Output the (x, y) coordinate of the center of the cell containing the given text.  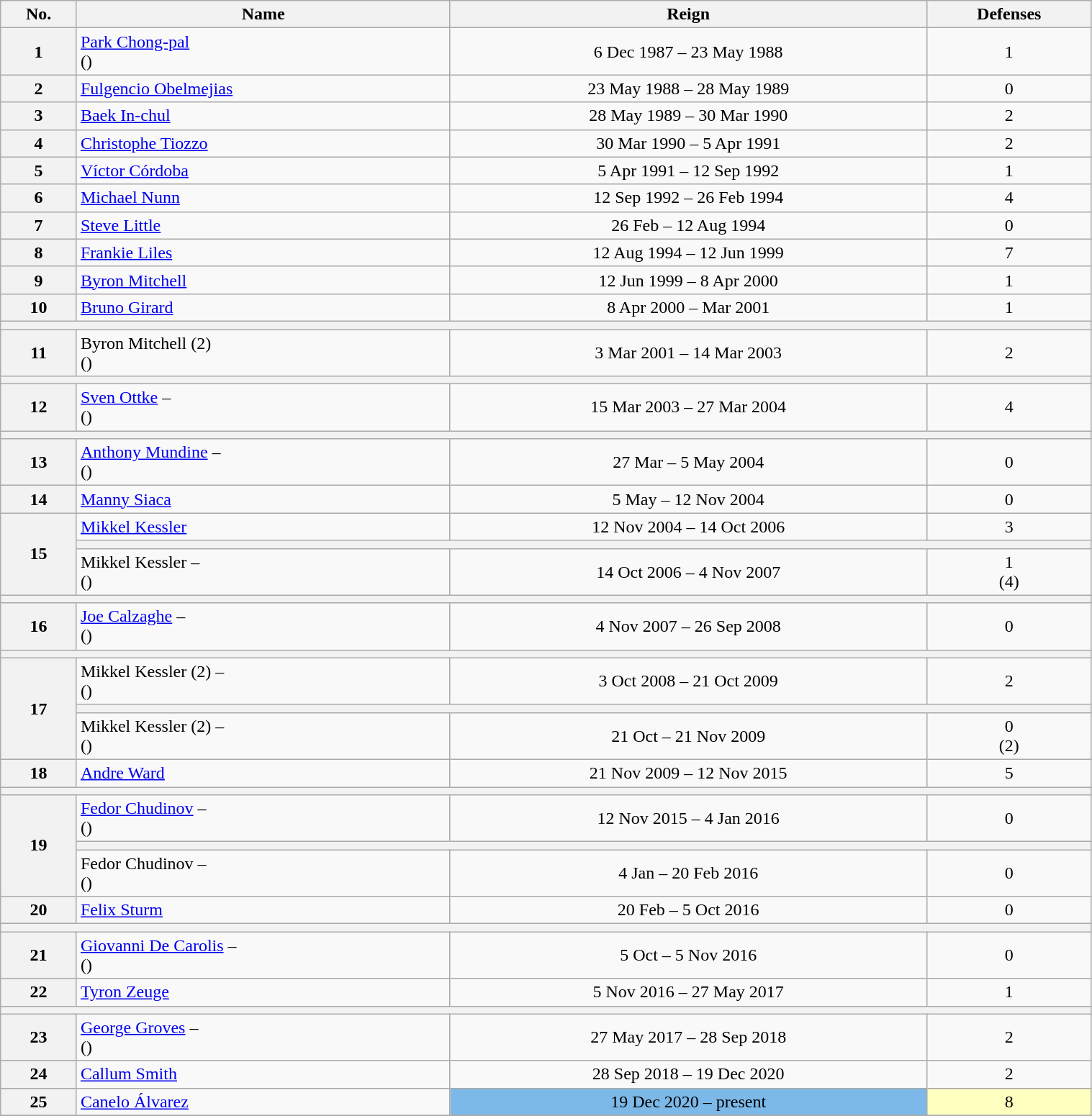
26 Feb – 12 Aug 1994 (688, 225)
Víctor Córdoba (263, 171)
0(2) (1009, 735)
23 May 1988 – 28 May 1989 (688, 89)
24 (39, 1074)
3 Oct 2008 – 21 Oct 2009 (688, 681)
20 Feb – 5 Oct 2016 (688, 910)
5 Apr 1991 – 12 Sep 1992 (688, 171)
21 Oct – 21 Nov 2009 (688, 735)
Name (263, 14)
Joe Calzaghe – () (263, 626)
28 Sep 2018 – 19 Dec 2020 (688, 1074)
21 Nov 2009 – 12 Nov 2015 (688, 773)
10 (39, 307)
Canelo Álvarez (263, 1102)
8 Apr 2000 – Mar 2001 (688, 307)
Mikkel Kessler (263, 527)
11 (39, 353)
12 Nov 2004 – 14 Oct 2006 (688, 527)
Bruno Girard (263, 307)
3 Mar 2001 – 14 Mar 2003 (688, 353)
Felix Sturm (263, 910)
Reign (688, 14)
Frankie Liles (263, 253)
Fulgencio Obelmejias (263, 89)
6 Dec 1987 – 23 May 1988 (688, 52)
Giovanni De Carolis – () (263, 956)
15 (39, 554)
12 Jun 1999 – 8 Apr 2000 (688, 280)
13 (39, 462)
1(4) (1009, 571)
6 (39, 198)
Byron Mitchell (2)() (263, 353)
17 (39, 708)
12 Sep 1992 – 26 Feb 1994 (688, 198)
12 Aug 1994 – 12 Jun 1999 (688, 253)
No. (39, 14)
27 Mar – 5 May 2004 (688, 462)
5 May – 12 Nov 2004 (688, 499)
12 Nov 2015 – 4 Jan 2016 (688, 819)
20 (39, 910)
Baek In-chul (263, 116)
14 (39, 499)
Steve Little (263, 225)
Manny Siaca (263, 499)
30 Mar 1990 – 5 Apr 1991 (688, 143)
Park Chong-pal() (263, 52)
19 Dec 2020 – present (688, 1102)
16 (39, 626)
Sven Ottke – () (263, 407)
22 (39, 992)
Tyron Zeuge (263, 992)
27 May 2017 – 28 Sep 2018 (688, 1038)
Anthony Mundine – () (263, 462)
28 May 1989 – 30 Mar 1990 (688, 116)
Defenses (1009, 14)
23 (39, 1038)
Christophe Tiozzo (263, 143)
9 (39, 280)
Byron Mitchell (263, 280)
15 Mar 2003 – 27 Mar 2004 (688, 407)
25 (39, 1102)
George Groves – () (263, 1038)
19 (39, 846)
Callum Smith (263, 1074)
21 (39, 956)
14 Oct 2006 – 4 Nov 2007 (688, 571)
4 Nov 2007 – 26 Sep 2008 (688, 626)
18 (39, 773)
5 Nov 2016 – 27 May 2017 (688, 992)
Michael Nunn (263, 198)
Andre Ward (263, 773)
4 Jan – 20 Feb 2016 (688, 874)
Mikkel Kessler – () (263, 571)
5 Oct – 5 Nov 2016 (688, 956)
12 (39, 407)
